Output the [X, Y] coordinate of the center of the cell containing the given text.  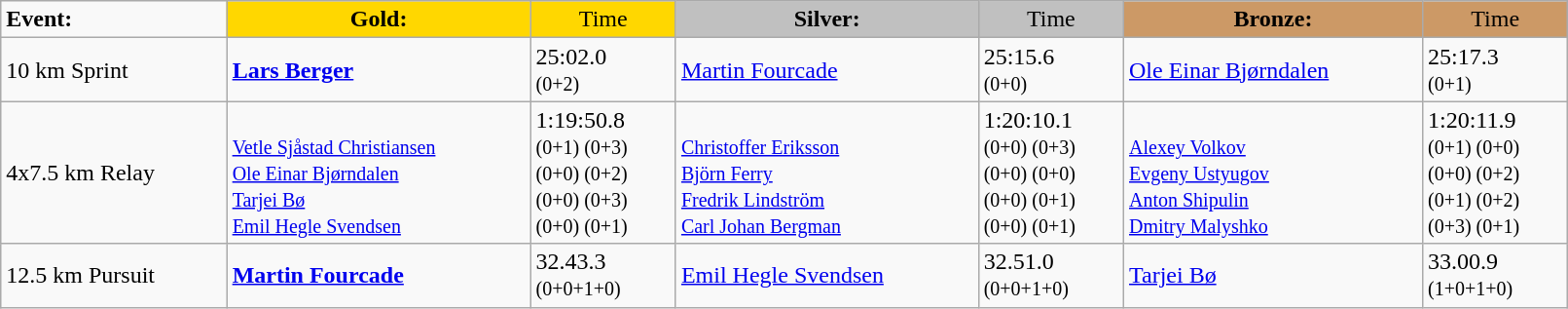
Tarjei Bø [1273, 275]
Bronze: [1273, 19]
Gold: [379, 19]
1:20:11.9(0+1) (0+0)(0+0) (0+2)(0+1) (0+2)(0+3) (0+1) [1495, 173]
Lars Berger [379, 70]
Vetle Sjåstad ChristiansenOle Einar BjørndalenTarjei BøEmil Hegle Svendsen [379, 173]
1:20:10.1(0+0) (0+3)(0+0) (0+0)(0+0) (0+1)(0+0) (0+1) [1051, 173]
12.5 km Pursuit [114, 275]
32.51.0(0+0+1+0) [1051, 275]
25:17.3(0+1) [1495, 70]
25:15.6(0+0) [1051, 70]
10 km Sprint [114, 70]
Alexey VolkovEvgeny UstyugovAnton ShipulinDmitry Malyshko [1273, 173]
Emil Hegle Svendsen [827, 275]
33.00.9(1+0+1+0) [1495, 275]
25:02.0(0+2) [603, 70]
Silver: [827, 19]
Event: [114, 19]
Christoffer ErikssonBjörn FerryFredrik LindströmCarl Johan Bergman [827, 173]
4x7.5 km Relay [114, 173]
32.43.3(0+0+1+0) [603, 275]
Ole Einar Bjørndalen [1273, 70]
1:19:50.8(0+1) (0+3)(0+0) (0+2)(0+0) (0+3)(0+0) (0+1) [603, 173]
